Extract the (X, Y) coordinate from the center of the cell holding the provided text.  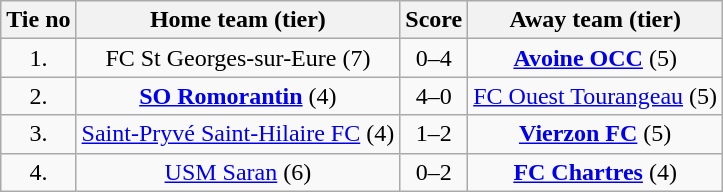
Saint-Pryvé Saint-Hilaire FC (4) (238, 134)
USM Saran (6) (238, 172)
FC St Georges-sur-Eure (7) (238, 58)
0–4 (434, 58)
Home team (tier) (238, 20)
Tie no (38, 20)
Away team (tier) (596, 20)
4–0 (434, 96)
1. (38, 58)
Vierzon FC (5) (596, 134)
0–2 (434, 172)
1–2 (434, 134)
4. (38, 172)
FC Chartres (4) (596, 172)
Score (434, 20)
3. (38, 134)
2. (38, 96)
FC Ouest Tourangeau (5) (596, 96)
SO Romorantin (4) (238, 96)
Avoine OCC (5) (596, 58)
